Output the (x, y) coordinate of the center of the cell containing the given text.  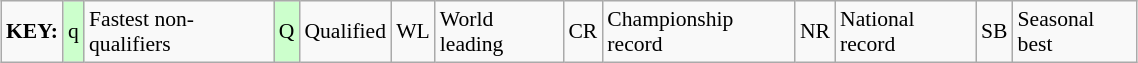
q (74, 32)
CR (582, 32)
Seasonal best (1075, 32)
Fastest non-qualifiers (179, 32)
WL (413, 32)
National record (906, 32)
World leading (500, 32)
Qualified (345, 32)
Championship record (698, 32)
KEY: (32, 32)
Q (287, 32)
SB (994, 32)
NR (815, 32)
